Pinpoint the cell where the given text exists, returning its [X, Y] midpoint coordinate. 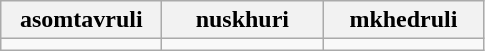
nuskhuri [242, 20]
asomtavruli [82, 20]
mkhedruli [404, 20]
